Identify which cell holds the provided text, then report its [x, y] central coordinate. 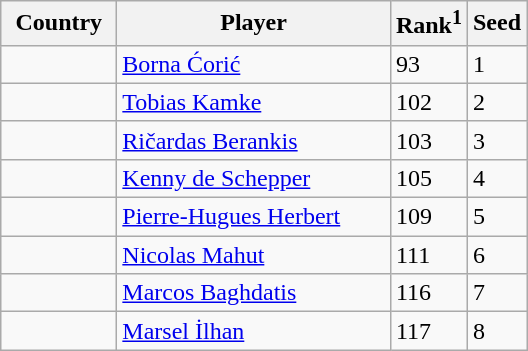
Country [59, 24]
Kenny de Schepper [254, 178]
3 [496, 140]
1 [496, 64]
5 [496, 217]
Marsel İlhan [254, 331]
111 [428, 255]
6 [496, 255]
Marcos Baghdatis [254, 293]
116 [428, 293]
4 [496, 178]
105 [428, 178]
2 [496, 102]
Seed [496, 24]
109 [428, 217]
102 [428, 102]
Pierre-Hugues Herbert [254, 217]
Rank1 [428, 24]
Ričardas Berankis [254, 140]
Nicolas Mahut [254, 255]
8 [496, 331]
93 [428, 64]
7 [496, 293]
Tobias Kamke [254, 102]
103 [428, 140]
Player [254, 24]
Borna Ćorić [254, 64]
117 [428, 331]
